Pinpoint the cell where the given text exists, returning its [x, y] midpoint coordinate. 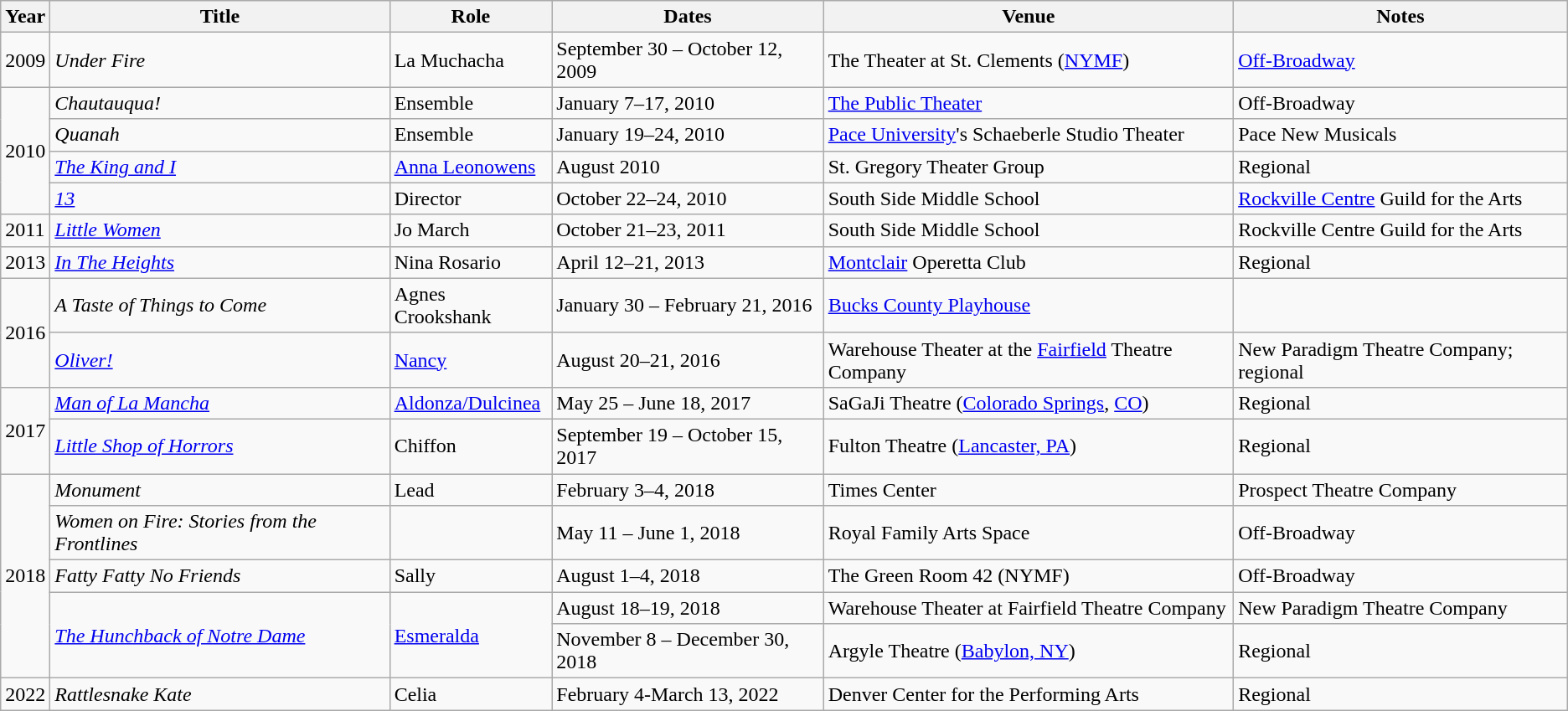
A Taste of Things to Come [219, 305]
Prospect Theatre Company [1400, 490]
Montclair Operetta Club [1029, 262]
2022 [25, 694]
2013 [25, 262]
Role [471, 17]
In The Heights [219, 262]
November 8 – December 30, 2018 [688, 652]
2016 [25, 332]
Oliver! [219, 360]
Director [471, 198]
Royal Family Arts Space [1029, 533]
St. Gregory Theater Group [1029, 167]
Dates [688, 17]
Monument [219, 490]
Rattlesnake Kate [219, 694]
February 3–4, 2018 [688, 490]
Aldonza/Dulcinea [471, 403]
The King and I [219, 167]
Anna Leonowens [471, 167]
Warehouse Theater at Fairfield Theatre Company [1029, 608]
New Paradigm Theatre Company [1400, 608]
May 25 – June 18, 2017 [688, 403]
Agnes Crookshank [471, 305]
2017 [25, 430]
Esmeralda [471, 635]
May 11 – June 1, 2018 [688, 533]
New Paradigm Theatre Company; regional [1400, 360]
Jo March [471, 230]
Chiffon [471, 446]
January 19–24, 2010 [688, 135]
2011 [25, 230]
Fatty Fatty No Friends [219, 576]
August 2010 [688, 167]
Denver Center for the Performing Arts [1029, 694]
2018 [25, 576]
January 7–17, 2010 [688, 103]
Pace University's Schaeberle Studio Theater [1029, 135]
Argyle Theatre (Babylon, NY) [1029, 652]
August 1–4, 2018 [688, 576]
2009 [25, 60]
February 4-March 13, 2022 [688, 694]
Chautauqua! [219, 103]
SaGaJi Theatre (Colorado Springs, CO) [1029, 403]
Nancy [471, 360]
August 20–21, 2016 [688, 360]
Venue [1029, 17]
Pace New Musicals [1400, 135]
Notes [1400, 17]
Lead [471, 490]
13 [219, 198]
August 18–19, 2018 [688, 608]
Quanah [219, 135]
Celia [471, 694]
Little Women [219, 230]
Little Shop of Horrors [219, 446]
2010 [25, 151]
Nina Rosario [471, 262]
September 19 – October 15, 2017 [688, 446]
January 30 – February 21, 2016 [688, 305]
The Hunchback of Notre Dame [219, 635]
La Muchacha [471, 60]
April 12–21, 2013 [688, 262]
The Theater at St. Clements (NYMF) [1029, 60]
Times Center [1029, 490]
October 21–23, 2011 [688, 230]
Bucks County Playhouse [1029, 305]
Warehouse Theater at the Fairfield Theatre Company [1029, 360]
September 30 – October 12, 2009 [688, 60]
Fulton Theatre (Lancaster, PA) [1029, 446]
The Public Theater [1029, 103]
Women on Fire: Stories from the Frontlines [219, 533]
Year [25, 17]
Title [219, 17]
Man of La Mancha [219, 403]
Under Fire [219, 60]
October 22–24, 2010 [688, 198]
Sally [471, 576]
The Green Room 42 (NYMF) [1029, 576]
